Scan for the cell matching the given text and deliver its (X, Y) coordinate at center. 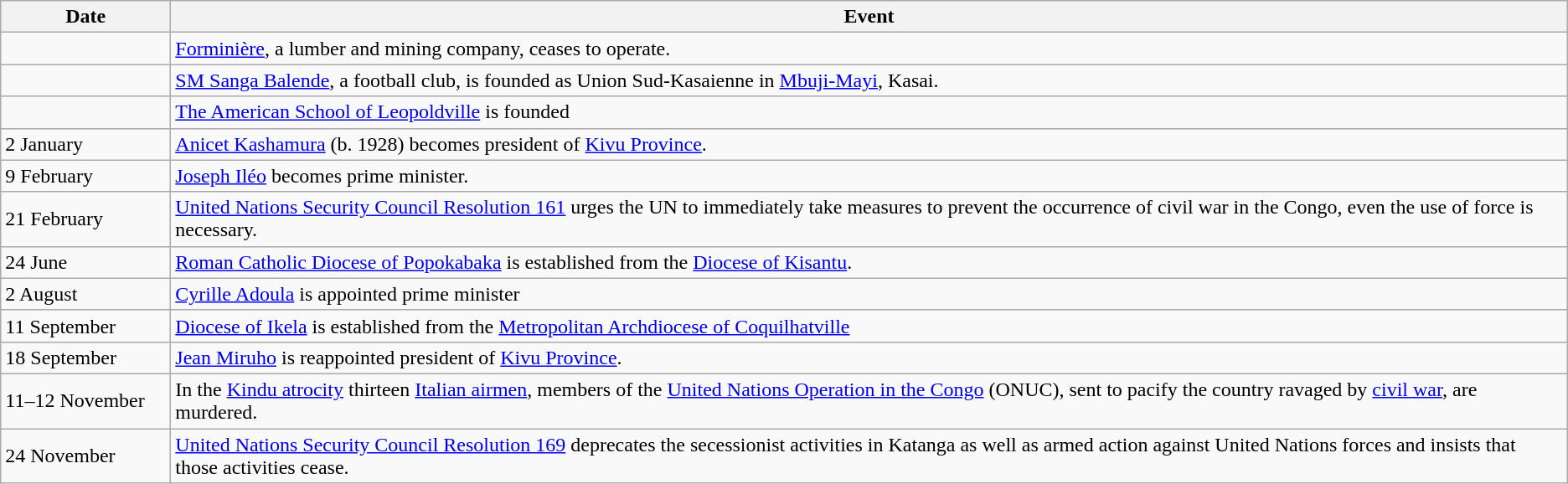
Jean Miruho is reappointed president of Kivu Province. (869, 358)
The American School of Leopoldville is founded (869, 112)
11 September (85, 326)
Cyrille Adoula is appointed prime minister (869, 294)
24 June (85, 262)
Forminière, a lumber and mining company, ceases to operate. (869, 49)
Diocese of Ikela is established from the Metropolitan Archdiocese of Coquilhatville (869, 326)
21 February (85, 219)
2 August (85, 294)
2 January (85, 144)
Roman Catholic Diocese of Popokabaka is established from the Diocese of Kisantu. (869, 262)
Joseph Iléo becomes prime minister. (869, 176)
Anicet Kashamura (b. 1928) becomes president of Kivu Province. (869, 144)
24 November (85, 456)
18 September (85, 358)
Event (869, 17)
SM Sanga Balende, a football club, is founded as Union Sud-Kasaienne in Mbuji-Mayi, Kasai. (869, 80)
9 February (85, 176)
11–12 November (85, 400)
Date (85, 17)
